Scan for the cell matching the given text and deliver its [x, y] coordinate at center. 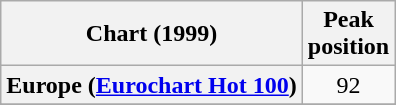
Peakposition [348, 34]
Chart (1999) [152, 34]
92 [348, 85]
Europe (Eurochart Hot 100) [152, 85]
